Extract the (X, Y) coordinate from the center of the cell holding the provided text.  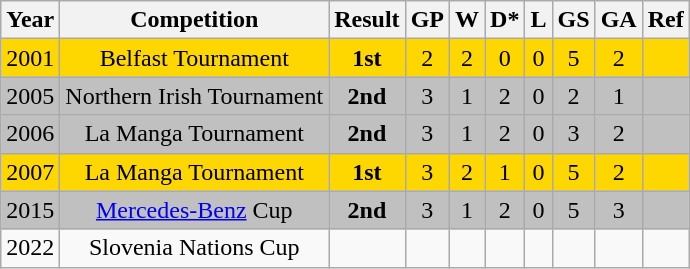
Northern Irish Tournament (194, 96)
GP (427, 20)
L (538, 20)
Year (30, 20)
W (466, 20)
D* (505, 20)
Mercedes-Benz Cup (194, 210)
2022 (30, 248)
GS (574, 20)
2005 (30, 96)
Belfast Tournament (194, 58)
Slovenia Nations Cup (194, 248)
2006 (30, 134)
Result (367, 20)
Ref (666, 20)
2007 (30, 172)
2015 (30, 210)
Competition (194, 20)
GA (618, 20)
2001 (30, 58)
